Capture the cell that displays the provided text and extract its [X, Y] central coordinate. 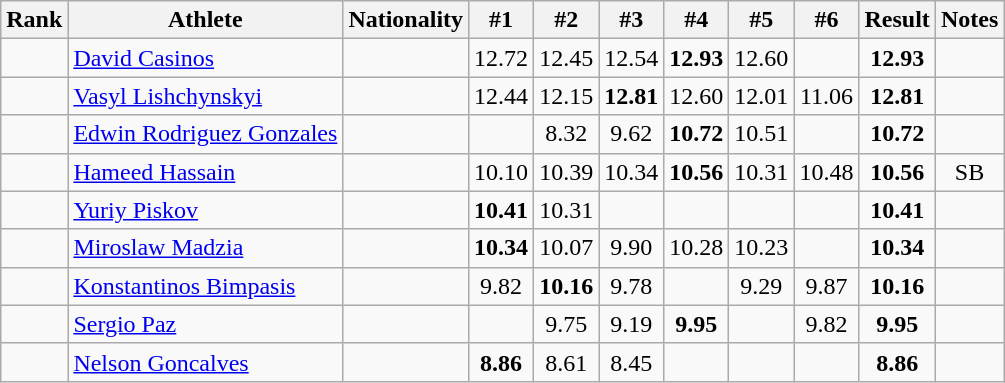
10.51 [762, 134]
#2 [566, 20]
#5 [762, 20]
SB [969, 172]
8.32 [566, 134]
12.72 [502, 58]
Rank [34, 20]
#4 [696, 20]
11.06 [826, 96]
10.39 [566, 172]
Yuriy Piskov [206, 210]
10.48 [826, 172]
8.61 [566, 362]
Miroslaw Madzia [206, 248]
Edwin Rodriguez Gonzales [206, 134]
9.87 [826, 286]
David Casinos [206, 58]
Result [897, 20]
12.15 [566, 96]
Nelson Goncalves [206, 362]
10.10 [502, 172]
Notes [969, 20]
10.28 [696, 248]
8.45 [632, 362]
12.45 [566, 58]
9.29 [762, 286]
10.23 [762, 248]
Nationality [406, 20]
Konstantinos Bimpasis [206, 286]
9.75 [566, 324]
12.44 [502, 96]
9.62 [632, 134]
9.19 [632, 324]
Sergio Paz [206, 324]
12.54 [632, 58]
10.07 [566, 248]
#1 [502, 20]
#3 [632, 20]
Vasyl Lishchynskyi [206, 96]
12.01 [762, 96]
9.90 [632, 248]
9.78 [632, 286]
#6 [826, 20]
Athlete [206, 20]
Hameed Hassain [206, 172]
